Detect which cell encompasses the target text, then output its (x, y) center coordinate. 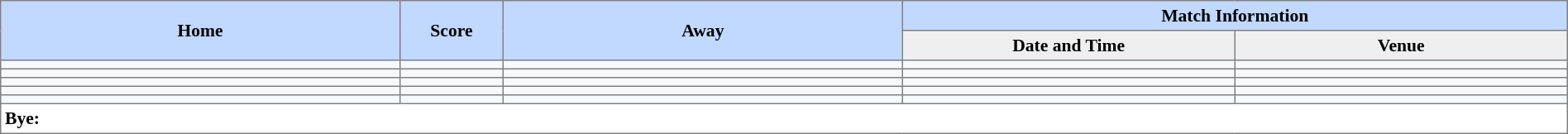
Venue (1401, 45)
Score (452, 31)
Home (200, 31)
Date and Time (1068, 45)
Bye: (784, 118)
Match Information (1235, 16)
Away (703, 31)
